Provide the [X, Y] coordinate of the cell's center where the given text is located.  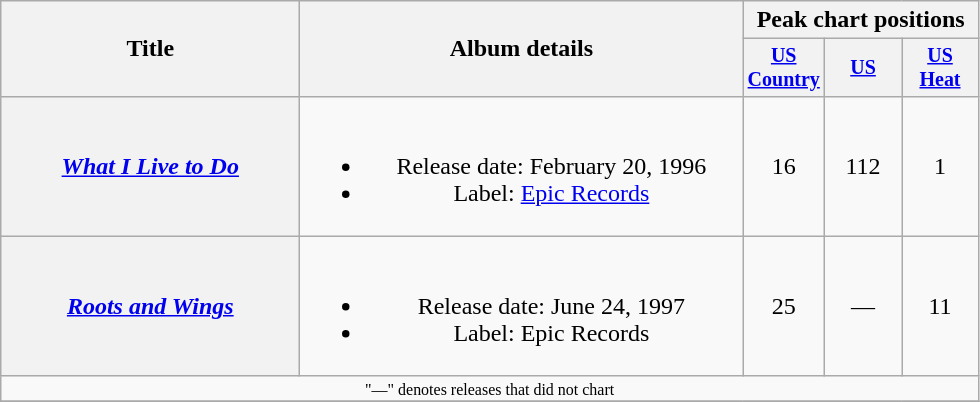
Roots and Wings [150, 306]
112 [864, 166]
25 [784, 306]
— [864, 306]
Album details [522, 49]
16 [784, 166]
Release date: June 24, 1997Label: Epic Records [522, 306]
US Country [784, 68]
Peak chart positions [861, 20]
Title [150, 49]
1 [940, 166]
US [864, 68]
Release date: February 20, 1996Label: Epic Records [522, 166]
"—" denotes releases that did not chart [490, 388]
What I Live to Do [150, 166]
11 [940, 306]
US Heat [940, 68]
